Determine the [X, Y] coordinate at the center of the cell enclosing the given text.  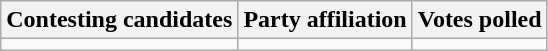
Party affiliation [325, 20]
Contesting candidates [120, 20]
Votes polled [480, 20]
